From the cell containing the given text, extract its center point as (X, Y) coordinate. 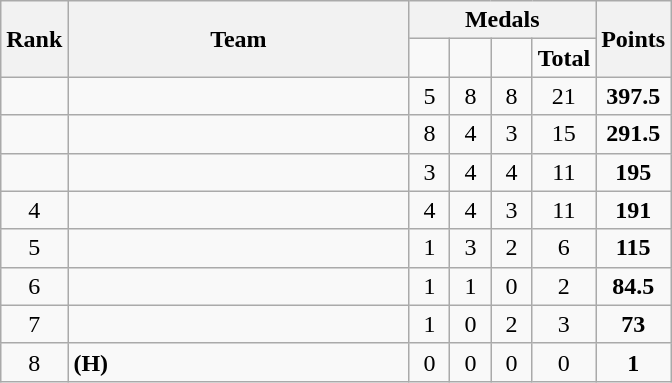
397.5 (634, 96)
21 (564, 96)
84.5 (634, 286)
115 (634, 248)
Rank (34, 39)
Team (238, 39)
191 (634, 210)
15 (564, 134)
73 (634, 324)
195 (634, 172)
Points (634, 39)
291.5 (634, 134)
(H) (238, 362)
Medals (502, 20)
7 (34, 324)
Total (564, 58)
